Extract the (x, y) coordinate from the center of the cell holding the provided text.  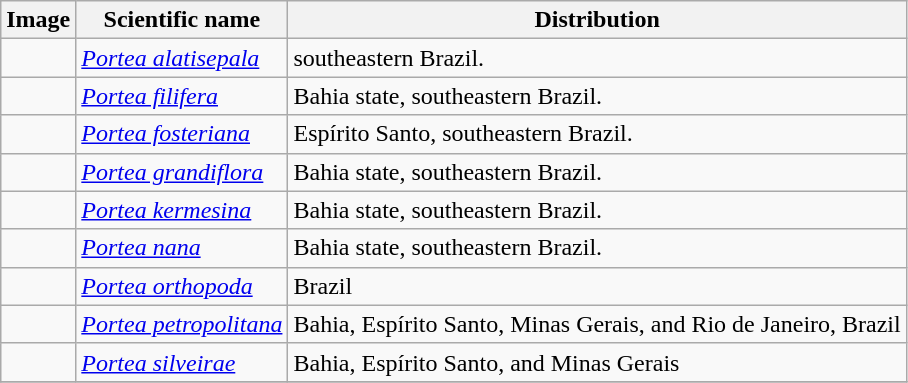
Bahia, Espírito Santo, Minas Gerais, and Rio de Janeiro, Brazil (597, 324)
Portea nana (182, 248)
Portea fosteriana (182, 134)
Portea petropolitana (182, 324)
Brazil (597, 286)
Portea alatisepala (182, 58)
Bahia, Espírito Santo, and Minas Gerais (597, 362)
Portea filifera (182, 96)
Espírito Santo, southeastern Brazil. (597, 134)
Portea kermesina (182, 210)
Distribution (597, 20)
Portea grandiflora (182, 172)
Portea silveirae (182, 362)
Portea orthopoda (182, 286)
Scientific name (182, 20)
Image (38, 20)
southeastern Brazil. (597, 58)
